Detect which cell encompasses the target text, then output its [X, Y] center coordinate. 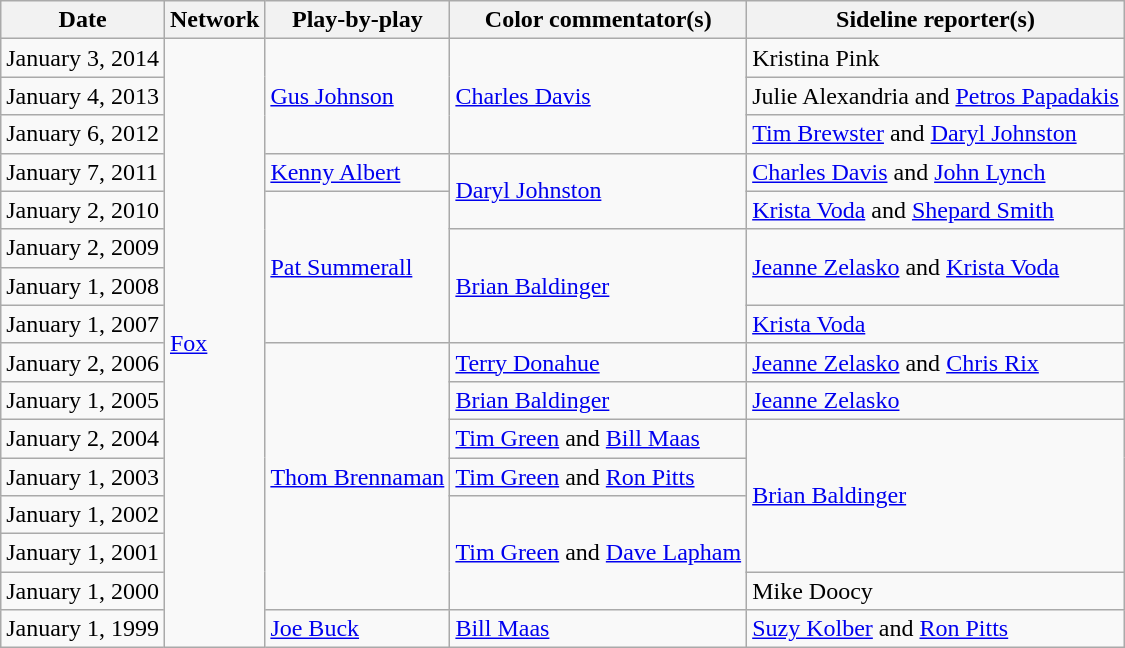
Krista Voda and Shepard Smith [936, 210]
Bill Maas [598, 629]
Tim Green and Dave Lapham [598, 553]
January 2, 2009 [83, 248]
Jeanne Zelasko and Krista Voda [936, 267]
January 2, 2006 [83, 362]
Play-by-play [358, 20]
Pat Summerall [358, 267]
Tim Green and Ron Pitts [598, 477]
Gus Johnson [358, 96]
Daryl Johnston [598, 191]
January 7, 2011 [83, 172]
January 6, 2012 [83, 134]
Color commentator(s) [598, 20]
Julie Alexandria and Petros Papadakis [936, 96]
January 1, 2001 [83, 553]
Charles Davis [598, 96]
January 1, 1999 [83, 629]
Sideline reporter(s) [936, 20]
Network [214, 20]
January 1, 2007 [83, 324]
Thom Brennaman [358, 476]
January 1, 2008 [83, 286]
Kenny Albert [358, 172]
January 1, 2000 [83, 591]
January 1, 2005 [83, 400]
Tim Green and Bill Maas [598, 438]
January 2, 2010 [83, 210]
Mike Doocy [936, 591]
January 2, 2004 [83, 438]
January 3, 2014 [83, 58]
January 1, 2002 [83, 515]
Tim Brewster and Daryl Johnston [936, 134]
Terry Donahue [598, 362]
January 4, 2013 [83, 96]
Kristina Pink [936, 58]
Fox [214, 344]
Jeanne Zelasko and Chris Rix [936, 362]
Charles Davis and John Lynch [936, 172]
Joe Buck [358, 629]
Date [83, 20]
Krista Voda [936, 324]
January 1, 2003 [83, 477]
Suzy Kolber and Ron Pitts [936, 629]
Jeanne Zelasko [936, 400]
